For the text-containing cell, return its midpoint in (x, y) coordinate format. 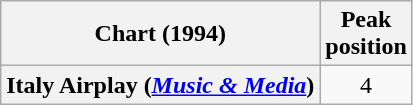
Peakposition (366, 34)
Italy Airplay (Music & Media) (160, 85)
4 (366, 85)
Chart (1994) (160, 34)
